For the text-containing cell, return its midpoint in (x, y) coordinate format. 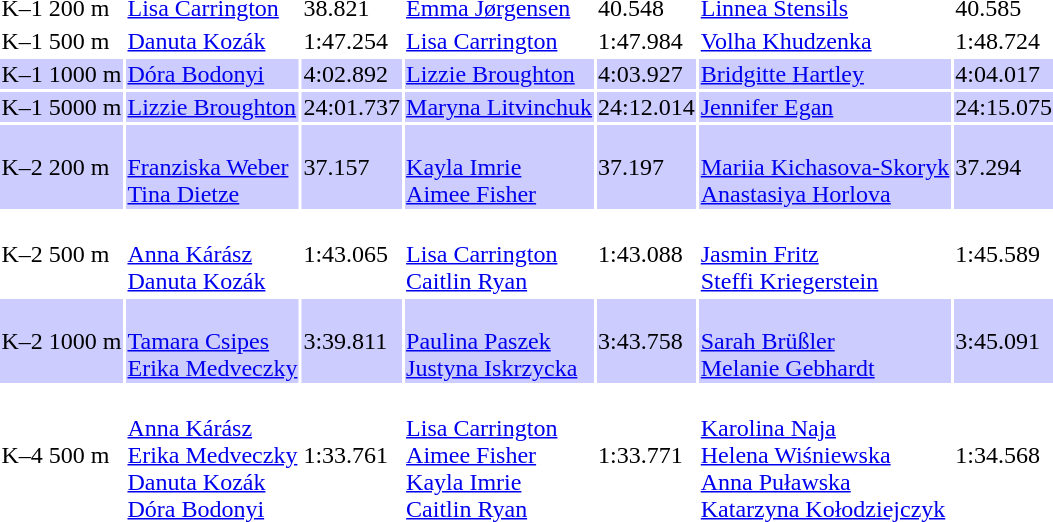
Anna KárászDanuta Kozák (212, 254)
37.197 (647, 167)
K–1 5000 m (62, 107)
Jennifer Egan (825, 107)
K–1 500 m (62, 41)
Volha Khudzenka (825, 41)
Franziska WeberTina Dietze (212, 167)
1:47.984 (647, 41)
K–2 200 m (62, 167)
Danuta Kozák (212, 41)
3:43.758 (647, 341)
Paulina PaszekJustyna Iskrzycka (500, 341)
1:47.254 (352, 41)
Kayla ImrieAimee Fisher (500, 167)
Mariia Kichasova-SkorykAnastasiya Horlova (825, 167)
3:39.811 (352, 341)
Lisa Carrington (500, 41)
4:03.927 (647, 74)
K–2 500 m (62, 254)
Sarah BrüßlerMelanie Gebhardt (825, 341)
Dóra Bodonyi (212, 74)
Maryna Litvinchuk (500, 107)
1:43.065 (352, 254)
Bridgitte Hartley (825, 74)
4:02.892 (352, 74)
Jasmin FritzSteffi Kriegerstein (825, 254)
Tamara CsipesErika Medveczky (212, 341)
24:12.014 (647, 107)
K–1 1000 m (62, 74)
Lisa CarringtonCaitlin Ryan (500, 254)
1:43.088 (647, 254)
K–2 1000 m (62, 341)
24:01.737 (352, 107)
37.157 (352, 167)
